Determine the [X, Y] coordinate at the center of the cell enclosing the given text.  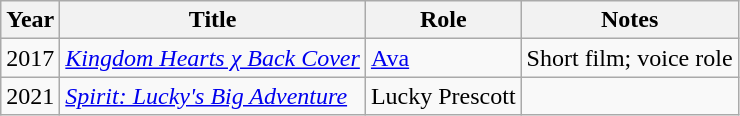
Year [30, 20]
2021 [30, 96]
Lucky Prescott [443, 96]
Spirit: Lucky's Big Adventure [213, 96]
Ava [443, 58]
Short film; voice role [630, 58]
Notes [630, 20]
2017 [30, 58]
Kingdom Hearts χ Back Cover [213, 58]
Title [213, 20]
Role [443, 20]
